Return the [X, Y] coordinate for the center point of the cell that contains the specified text.  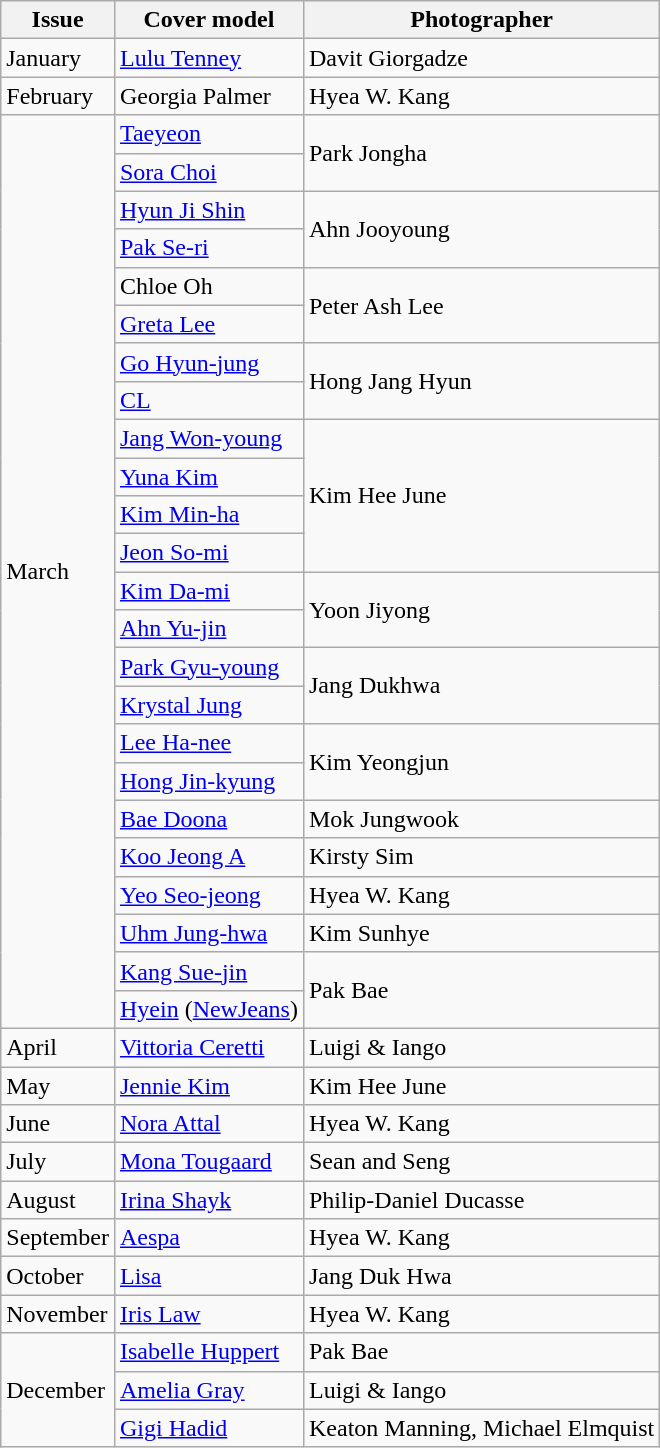
September [58, 1238]
Sora Choi [208, 172]
Park Jongha [481, 153]
Kim Da-mi [208, 591]
Bae Doona [208, 819]
Chloe Oh [208, 286]
Vittoria Ceretti [208, 1047]
Taeyeon [208, 134]
Photographer [481, 20]
Nora Attal [208, 1124]
May [58, 1085]
Krystal Jung [208, 705]
Lisa [208, 1276]
CL [208, 400]
Jeon So-mi [208, 553]
April [58, 1047]
Issue [58, 20]
Isabelle Huppert [208, 1352]
Jennie Kim [208, 1085]
Hyun Ji Shin [208, 210]
Davit Giorgadze [481, 58]
Koo Jeong A [208, 857]
Philip-Daniel Ducasse [481, 1200]
Jang Won-young [208, 438]
November [58, 1314]
Amelia Gray [208, 1390]
July [58, 1162]
Go Hyun-jung [208, 362]
Ahn Jooyoung [481, 229]
March [58, 572]
Cover model [208, 20]
February [58, 96]
Ahn Yu-jin [208, 629]
Kim Yeongjun [481, 762]
Greta Lee [208, 324]
August [58, 1200]
Yoon Jiyong [481, 610]
Iris Law [208, 1314]
Mok Jungwook [481, 819]
Pak Se-ri [208, 248]
January [58, 58]
Hyein (NewJeans) [208, 1009]
Uhm Jung-hwa [208, 933]
Jang Dukhwa [481, 686]
June [58, 1124]
Keaton Manning, Michael Elmquist [481, 1428]
Kang Sue-jin [208, 971]
Peter Ash Lee [481, 305]
Kim Min-ha [208, 515]
October [58, 1276]
Sean and Seng [481, 1162]
Yeo Seo-jeong [208, 895]
Yuna Kim [208, 477]
Gigi Hadid [208, 1428]
December [58, 1390]
Hong Jin-kyung [208, 781]
Hong Jang Hyun [481, 381]
Kim Sunhye [481, 933]
Mona Tougaard [208, 1162]
Lee Ha-nee [208, 743]
Park Gyu-young [208, 667]
Aespa [208, 1238]
Georgia Palmer [208, 96]
Jang Duk Hwa [481, 1276]
Kirsty Sim [481, 857]
Lulu Tenney [208, 58]
Irina Shayk [208, 1200]
